Capture the cell that displays the provided text and extract its [X, Y] central coordinate. 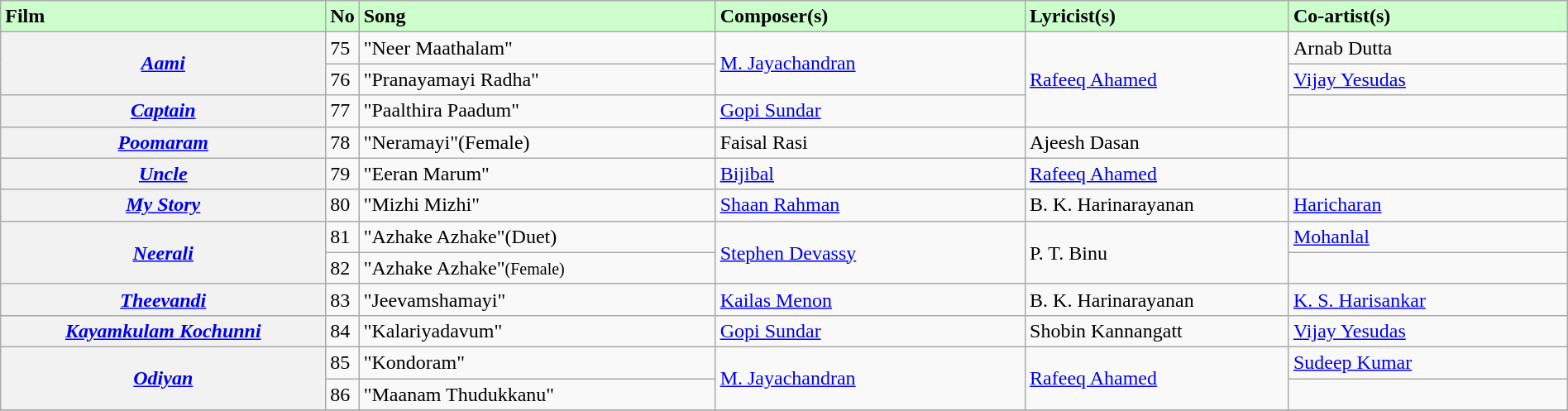
Shobin Kannangatt [1158, 331]
"Maanam Thudukkanu" [538, 394]
P. T. Binu [1158, 252]
Composer(s) [870, 17]
Sudeep Kumar [1427, 362]
"Kondoram" [538, 362]
"Pranayamayi Radha" [538, 79]
75 [342, 48]
Ajeesh Dasan [1158, 142]
83 [342, 299]
76 [342, 79]
Arnab Dutta [1427, 48]
"Mizhi Mizhi" [538, 205]
K. S. Harisankar [1427, 299]
Stephen Devassy [870, 252]
"Jeevamshamayi" [538, 299]
"Paalthira Paadum" [538, 111]
Bijibal [870, 174]
Co-artist(s) [1427, 17]
82 [342, 268]
84 [342, 331]
Captain [164, 111]
"Azhake Azhake"(Female) [538, 268]
86 [342, 394]
85 [342, 362]
Theevandi [164, 299]
Mohanlal [1427, 237]
79 [342, 174]
No [342, 17]
Uncle [164, 174]
Neerali [164, 252]
"Kalariyadavum" [538, 331]
81 [342, 237]
Shaan Rahman [870, 205]
"Neramayi"(Female) [538, 142]
My Story [164, 205]
80 [342, 205]
Odiyan [164, 378]
Kailas Menon [870, 299]
"Neer Maathalam" [538, 48]
78 [342, 142]
"Azhake Azhake"(Duet) [538, 237]
"Eeran Marum" [538, 174]
Faisal Rasi [870, 142]
Poomaram [164, 142]
Aami [164, 64]
Film [164, 17]
Lyricist(s) [1158, 17]
Haricharan [1427, 205]
Song [538, 17]
Kayamkulam Kochunni [164, 331]
77 [342, 111]
